Provide the (x, y) coordinate of the cell's center where the given text is located.  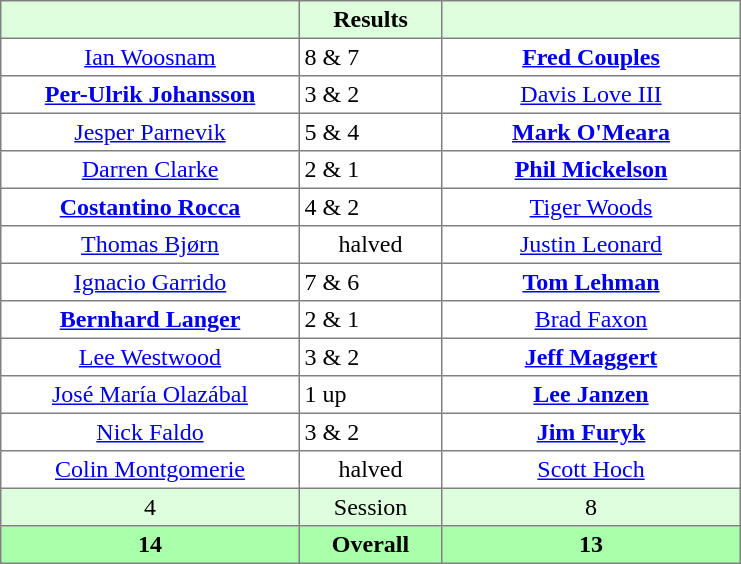
Fred Couples (591, 57)
Thomas Bjørn (150, 245)
Jim Furyk (591, 432)
8 (591, 507)
Phil Mickelson (591, 170)
Session (370, 507)
1 up (370, 395)
Tom Lehman (591, 282)
Scott Hoch (591, 470)
Overall (370, 545)
José María Olazábal (150, 395)
14 (150, 545)
Tiger Woods (591, 207)
Results (370, 20)
Ignacio Garrido (150, 282)
13 (591, 545)
Jesper Parnevik (150, 132)
Colin Montgomerie (150, 470)
7 & 6 (370, 282)
Brad Faxon (591, 320)
Per-Ulrik Johansson (150, 95)
Ian Woosnam (150, 57)
Justin Leonard (591, 245)
8 & 7 (370, 57)
Davis Love III (591, 95)
4 & 2 (370, 207)
Jeff Maggert (591, 357)
Darren Clarke (150, 170)
Mark O'Meara (591, 132)
Lee Westwood (150, 357)
5 & 4 (370, 132)
4 (150, 507)
Nick Faldo (150, 432)
Costantino Rocca (150, 207)
Lee Janzen (591, 395)
Bernhard Langer (150, 320)
